Return (x, y) of the center of cell containing provided text 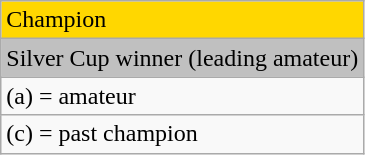
(c) = past champion (182, 134)
Silver Cup winner (leading amateur) (182, 58)
(a) = amateur (182, 96)
Champion (182, 20)
